For the text-containing cell, return its midpoint in [X, Y] coordinate format. 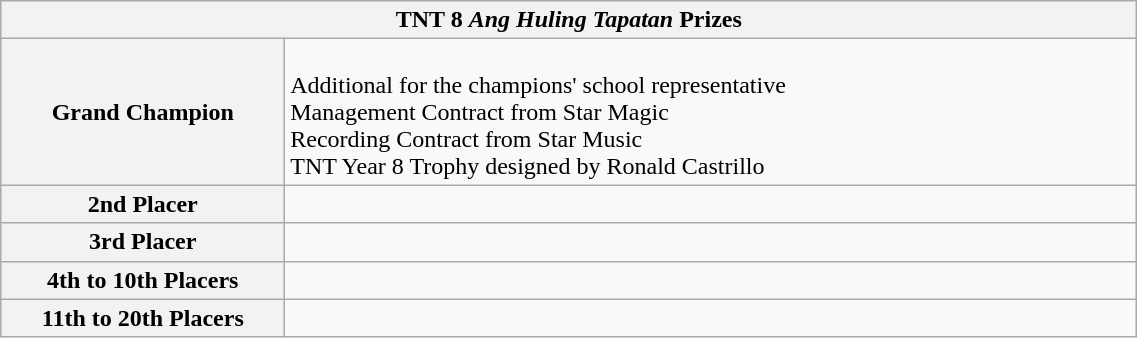
4th to 10th Placers [143, 280]
3rd Placer [143, 242]
11th to 20th Placers [143, 318]
2nd Placer [143, 204]
TNT 8 Ang Huling Tapatan Prizes [569, 20]
Grand Champion [143, 112]
